Capture the cell that displays the provided text and extract its [X, Y] central coordinate. 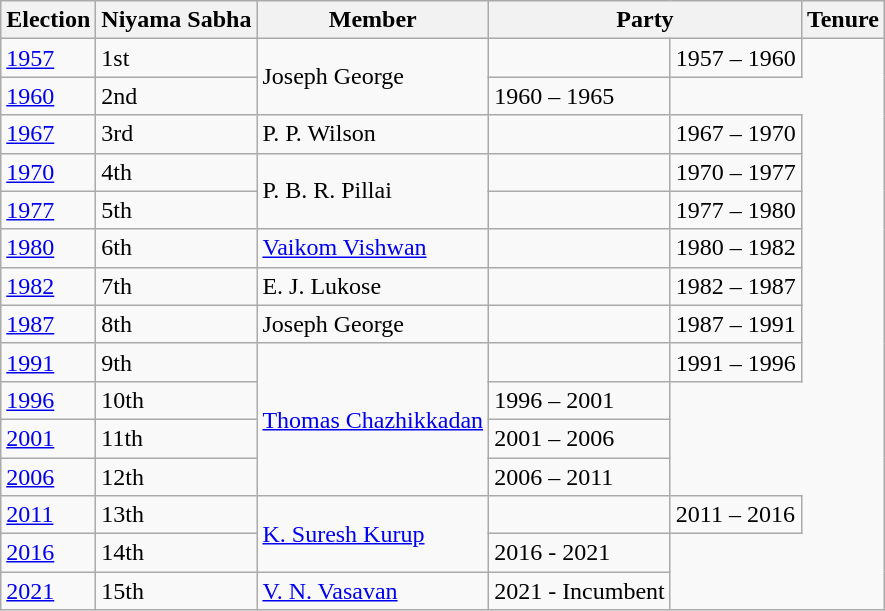
1970 [48, 172]
2011 [48, 515]
2016 [48, 553]
1982 [48, 286]
8th [176, 324]
1980 [48, 248]
9th [176, 362]
2021 - Incumbent [580, 591]
1991 – 1996 [736, 362]
2001 [48, 438]
1977 [48, 210]
1960 [48, 96]
1970 – 1977 [736, 172]
5th [176, 210]
Niyama Sabha [176, 20]
15th [176, 591]
1987 [48, 324]
14th [176, 553]
2006 [48, 477]
1982 – 1987 [736, 286]
Election [48, 20]
Vaikom Vishwan [373, 248]
P. P. Wilson [373, 134]
6th [176, 248]
3rd [176, 134]
1977 – 1980 [736, 210]
2nd [176, 96]
P. B. R. Pillai [373, 191]
1967 – 1970 [736, 134]
1980 – 1982 [736, 248]
Tenure [842, 20]
1991 [48, 362]
1960 – 1965 [580, 96]
1st [176, 58]
K. Suresh Kurup [373, 534]
1967 [48, 134]
11th [176, 438]
4th [176, 172]
Member [373, 20]
13th [176, 515]
1957 – 1960 [736, 58]
1996 [48, 400]
V. N. Vasavan [373, 591]
E. J. Lukose [373, 286]
1996 – 2001 [580, 400]
2011 – 2016 [736, 515]
10th [176, 400]
1957 [48, 58]
2021 [48, 591]
2001 – 2006 [580, 438]
7th [176, 286]
Party [646, 20]
12th [176, 477]
2016 - 2021 [580, 553]
Thomas Chazhikkadan [373, 419]
1987 – 1991 [736, 324]
2006 – 2011 [580, 477]
